Find where the given text appears and provide that cell's center as [X, Y] coordinate. 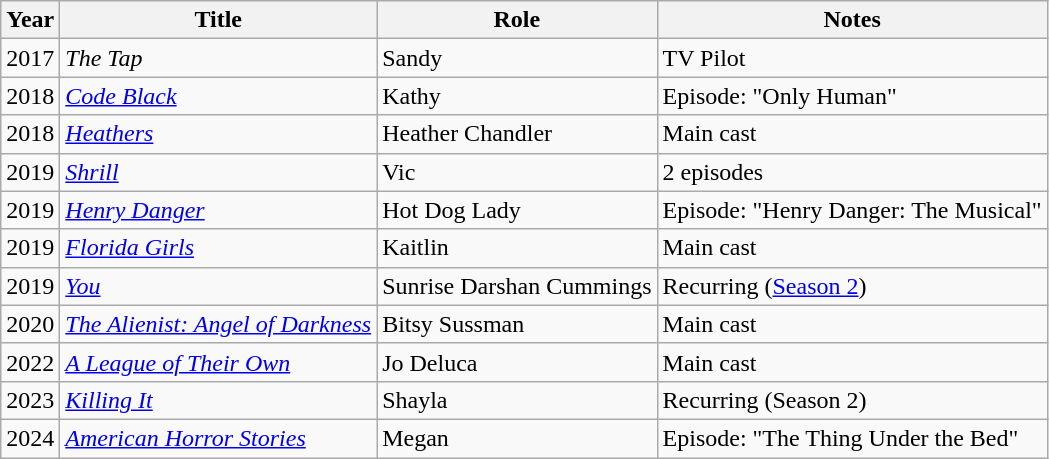
2024 [30, 438]
Killing It [218, 400]
Title [218, 20]
Kathy [517, 96]
Heather Chandler [517, 134]
Episode: "Only Human" [852, 96]
Henry Danger [218, 210]
2017 [30, 58]
Sandy [517, 58]
Episode: "The Thing Under the Bed" [852, 438]
Sunrise Darshan Cummings [517, 286]
A League of Their Own [218, 362]
The Tap [218, 58]
TV Pilot [852, 58]
You [218, 286]
Code Black [218, 96]
Vic [517, 172]
Shrill [218, 172]
Role [517, 20]
Florida Girls [218, 248]
Bitsy Sussman [517, 324]
2023 [30, 400]
American Horror Stories [218, 438]
Heathers [218, 134]
Episode: "Henry Danger: The Musical" [852, 210]
Year [30, 20]
2 episodes [852, 172]
2022 [30, 362]
Hot Dog Lady [517, 210]
Jo Deluca [517, 362]
Notes [852, 20]
2020 [30, 324]
Kaitlin [517, 248]
The Alienist: Angel of Darkness [218, 324]
Shayla [517, 400]
Megan [517, 438]
